Output the [X, Y] coordinate of the center of the cell containing the given text.  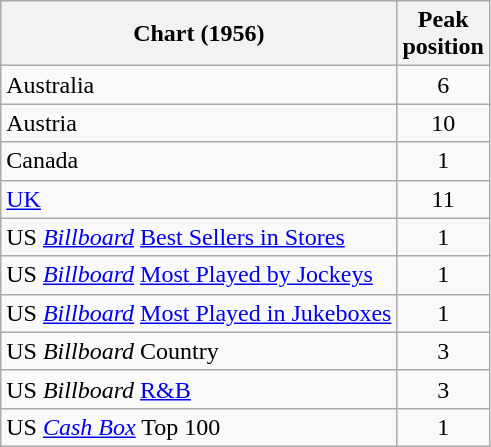
10 [443, 123]
11 [443, 199]
US Billboard Best Sellers in Stores [199, 237]
US Billboard Most Played in Jukeboxes [199, 313]
Austria [199, 123]
US Cash Box Top 100 [199, 427]
Peakposition [443, 34]
6 [443, 85]
Chart (1956) [199, 34]
US Billboard Country [199, 351]
Canada [199, 161]
UK [199, 199]
US Billboard R&B [199, 389]
US Billboard Most Played by Jockeys [199, 275]
Australia [199, 85]
